Determine the (X, Y) coordinate at the center of the cell enclosing the given text.  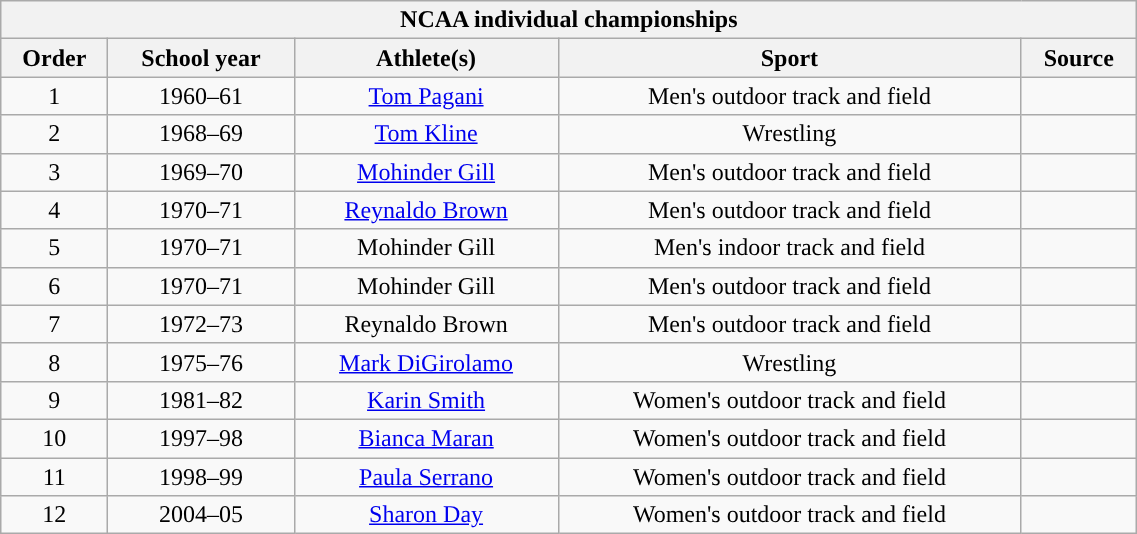
1972–73 (201, 324)
Tom Pagani (426, 96)
Men's indoor track and field (790, 248)
Athlete(s) (426, 58)
Order (54, 58)
Karin Smith (426, 400)
Source (1079, 58)
School year (201, 58)
5 (54, 248)
1960–61 (201, 96)
1969–70 (201, 172)
2004–05 (201, 515)
NCAA individual championships (569, 20)
2 (54, 134)
1968–69 (201, 134)
7 (54, 324)
Paula Serrano (426, 477)
8 (54, 362)
10 (54, 438)
Tom Kline (426, 134)
9 (54, 400)
12 (54, 515)
1981–82 (201, 400)
1975–76 (201, 362)
3 (54, 172)
1997–98 (201, 438)
1998–99 (201, 477)
Sharon Day (426, 515)
Bianca Maran (426, 438)
Sport (790, 58)
4 (54, 210)
1 (54, 96)
Mark DiGirolamo (426, 362)
6 (54, 286)
11 (54, 477)
